Output the [X, Y] coordinate of the center of the cell containing the given text.  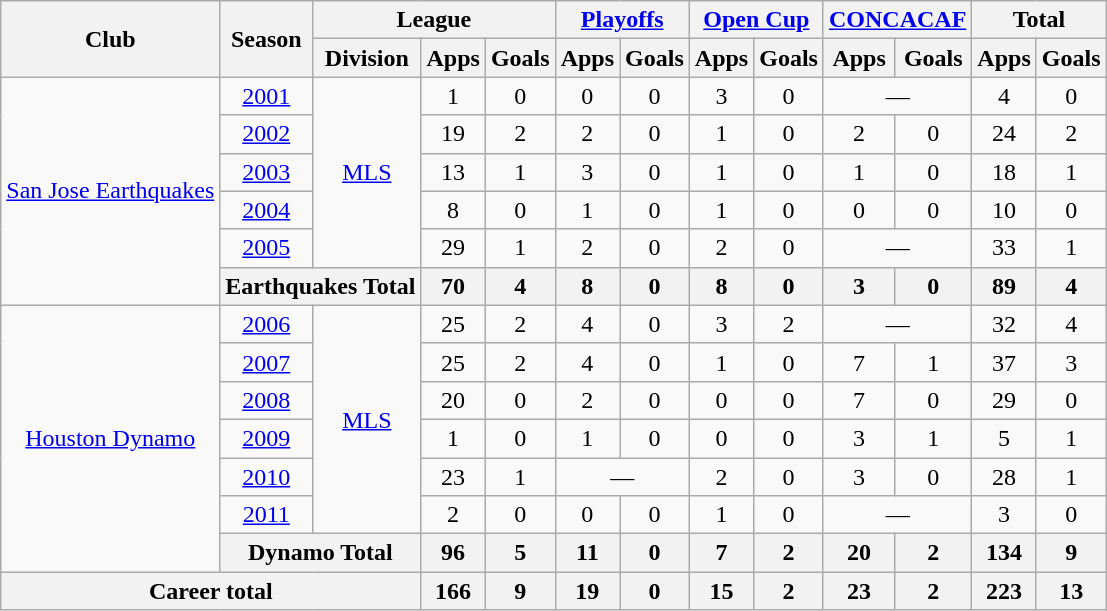
Club [110, 39]
2002 [266, 134]
18 [1004, 172]
2001 [266, 96]
223 [1004, 591]
89 [1004, 286]
Dynamo Total [320, 553]
Houston Dynamo [110, 438]
70 [453, 286]
10 [1004, 210]
2011 [266, 515]
2004 [266, 210]
Season [266, 39]
37 [1004, 362]
33 [1004, 248]
Open Cup [756, 20]
2005 [266, 248]
Division [367, 58]
28 [1004, 477]
Career total [211, 591]
2008 [266, 400]
32 [1004, 324]
96 [453, 553]
2009 [266, 438]
San Jose Earthquakes [110, 191]
2007 [266, 362]
11 [587, 553]
24 [1004, 134]
Total [1039, 20]
15 [721, 591]
134 [1004, 553]
Playoffs [622, 20]
2006 [266, 324]
League [434, 20]
2003 [266, 172]
CONCACAF [897, 20]
Earthquakes Total [320, 286]
166 [453, 591]
2010 [266, 477]
